Search for the cell housing the specified text and yield its [x, y] center coordinate. 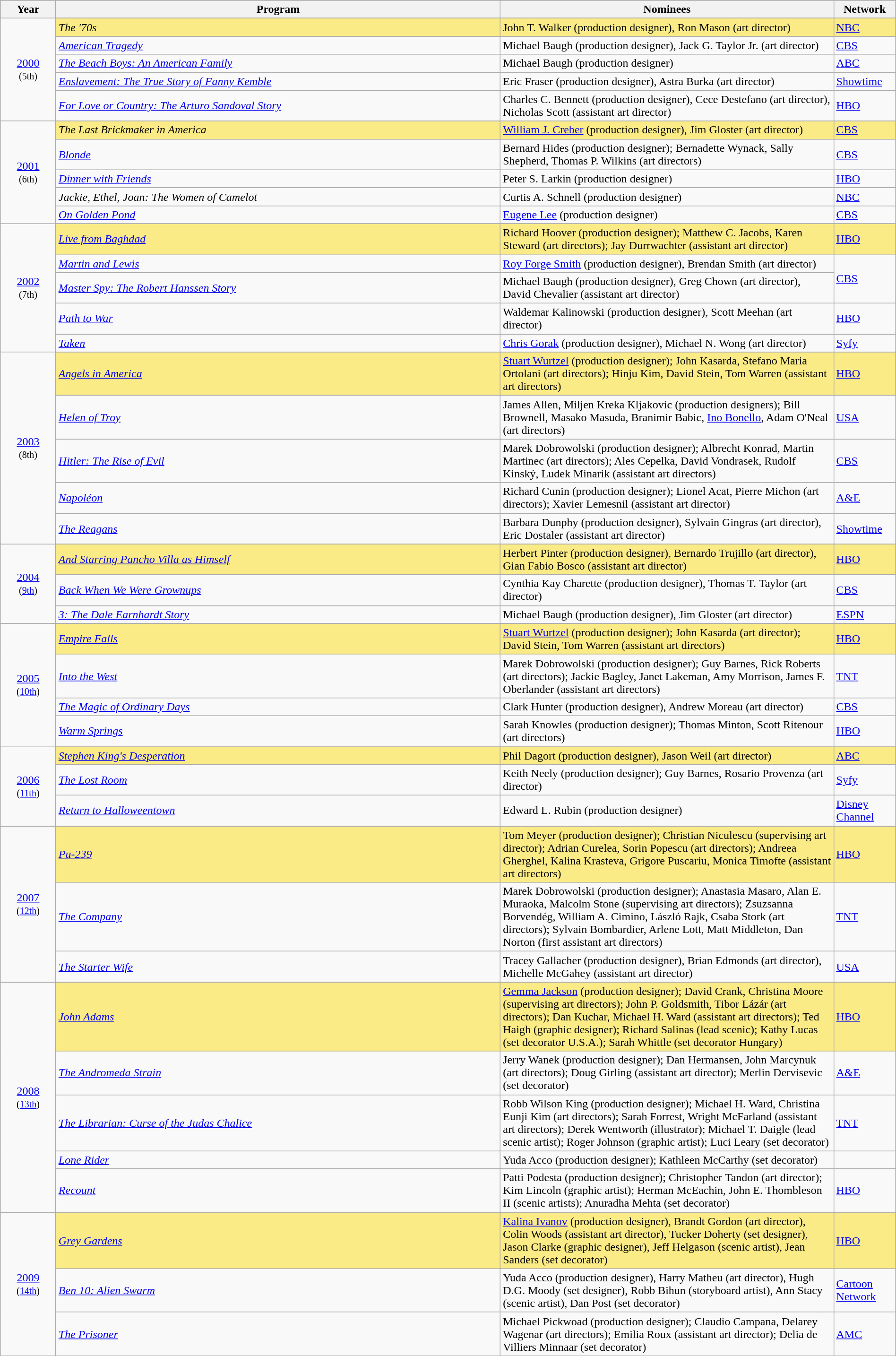
Return to Halloweentown [278, 811]
Tracey Gallacher (production designer), Brian Edmonds (art director), Michelle McGahey (assistant art director) [667, 967]
The Prisoner [278, 1334]
On Golden Pond [278, 215]
Richard Hoover (production designer); Matthew C. Jacobs, Karen Steward (art directors); Jay Durrwachter (assistant art director) [667, 239]
American Tragedy [278, 45]
John Adams [278, 1017]
Eugene Lee (production designer) [667, 215]
The Magic of Ordinary Days [278, 707]
For Love or Country: The Arturo Sandoval Story [278, 106]
The Andromeda Strain [278, 1073]
Keith Neely (production designer); Guy Barnes, Rosario Provenza (art director) [667, 780]
James Allen, Miljen Kreka Kljakovic (production designers); Bill Brownell, Masako Masuda, Branimir Babic, Ino Bonello, Adam O'Neal (art directors) [667, 417]
Cynthia Kay Charette (production designer), Thomas T. Taylor (art director) [667, 590]
The Lost Room [278, 780]
2006(11th) [28, 786]
Cartoon Network [865, 1290]
The Beach Boys: An American Family [278, 63]
2004(9th) [28, 584]
Disney Channel [865, 811]
Grey Gardens [278, 1240]
John T. Walker (production designer), Ron Mason (art director) [667, 27]
Edward L. Rubin (production designer) [667, 811]
2002(7th) [28, 287]
The '70s [278, 27]
William J. Creber (production designer), Jim Gloster (art director) [667, 130]
Nominees [667, 9]
Year [28, 9]
Helen of Troy [278, 417]
Taken [278, 343]
Richard Cunin (production designer); Lionel Acat, Pierre Michon (art directors); Xavier Lemesnil (assistant art director) [667, 498]
The Last Brickmaker in America [278, 130]
Enslavement: The True Story of Fanny Kemble [278, 81]
Angels in America [278, 374]
The Starter Wife [278, 967]
Into the West [278, 676]
2008(13th) [28, 1097]
Michael Baugh (production designer), Greg Chown (art director), David Chevalier (assistant art director) [667, 288]
2000(5th) [28, 70]
Ben 10: Alien Swarm [278, 1290]
Eric Fraser (production designer), Astra Burka (art director) [667, 81]
Stuart Wurtzel (production designer); John Kasarda (art director); David Stein, Tom Warren (assistant art directors) [667, 639]
AMC [865, 1334]
2005(10th) [28, 685]
And Starring Pancho Villa as Himself [278, 560]
The Librarian: Curse of the Judas Chalice [278, 1123]
Live from Baghdad [278, 239]
Herbert Pinter (production designer), Bernardo Trujillo (art director), Gian Fabio Bosco (assistant art director) [667, 560]
Bernard Hides (production designer); Bernadette Wynack, Sally Shepherd, Thomas P. Wilkins (art directors) [667, 154]
Network [865, 9]
2001(6th) [28, 172]
ESPN [865, 614]
Yuda Acco (production designer); Kathleen McCarthy (set decorator) [667, 1160]
Peter S. Larkin (production designer) [667, 179]
Roy Forge Smith (production designer), Brendan Smith (art director) [667, 263]
Hitler: The Rise of Evil [278, 461]
Clark Hunter (production designer), Andrew Moreau (art director) [667, 707]
Waldemar Kalinowski (production designer), Scott Meehan (art director) [667, 319]
Michael Baugh (production designer), Jack G. Taylor Jr. (art director) [667, 45]
Blonde [278, 154]
Program [278, 9]
Jackie, Ethel, Joan: The Women of Camelot [278, 197]
Pu-239 [278, 855]
2009(14th) [28, 1284]
3: The Dale Earnhardt Story [278, 614]
Empire Falls [278, 639]
Dinner with Friends [278, 179]
Napoléon [278, 498]
Michael Baugh (production designer), Jim Gloster (art director) [667, 614]
Sarah Knowles (production designer); Thomas Minton, Scott Ritenour (art directors) [667, 731]
Back When We Were Grownups [278, 590]
Recount [278, 1191]
Phil Dagort (production designer), Jason Weil (art director) [667, 756]
Chris Gorak (production designer), Michael N. Wong (art director) [667, 343]
2007(12th) [28, 904]
Stephen King's Desperation [278, 756]
Barbara Dunphy (production designer), Sylvain Gingras (art director), Eric Dostaler (assistant art director) [667, 528]
Michael Baugh (production designer) [667, 63]
Curtis A. Schnell (production designer) [667, 197]
Master Spy: The Robert Hanssen Story [278, 288]
The Company [278, 917]
Lone Rider [278, 1160]
The Reagans [278, 528]
Path to War [278, 319]
Warm Springs [278, 731]
Charles C. Bennett (production designer), Cece Destefano (art director), Nicholas Scott (assistant art director) [667, 106]
2003(8th) [28, 448]
Martin and Lewis [278, 263]
